Locate the cell with the specified text and output its [x, y] center coordinate. 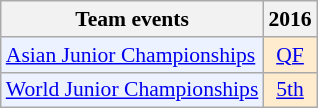
2016 [290, 19]
5th [290, 90]
Asian Junior Championships [132, 55]
World Junior Championships [132, 90]
QF [290, 55]
Team events [132, 19]
